For the text-containing cell, return its midpoint in [X, Y] coordinate format. 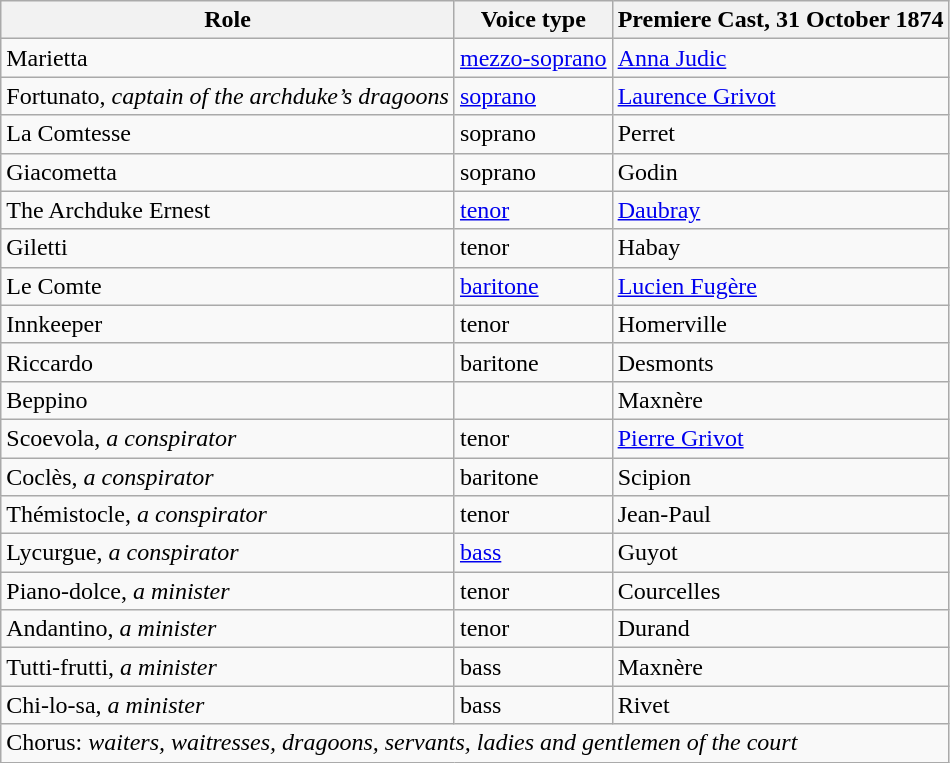
Jean-Paul [780, 515]
Scipion [780, 477]
Chi-lo-sa, a minister [228, 705]
Godin [780, 172]
Rivet [780, 705]
Homerville [780, 324]
Anna Judic [780, 58]
Daubray [780, 210]
Lucien Fugère [780, 286]
La Comtesse [228, 134]
Pierre Grivot [780, 438]
Perret [780, 134]
Courcelles [780, 591]
Role [228, 20]
Premiere Cast, 31 October 1874 [780, 20]
Tutti-frutti, a minister [228, 667]
Lycurgue, a conspirator [228, 553]
Giacometta [228, 172]
Fortunato, captain of the archduke’s dragoons [228, 96]
The Archduke Ernest [228, 210]
Chorus: waiters, waitresses, dragoons, servants, ladies and gentlemen of the court [475, 743]
Laurence Grivot [780, 96]
Guyot [780, 553]
Andantino, a minister [228, 629]
Habay [780, 248]
Beppino [228, 400]
Marietta [228, 58]
Le Comte [228, 286]
Voice type [533, 20]
Coclès, a conspirator [228, 477]
Innkeeper [228, 324]
Desmonts [780, 362]
Thémistocle, a conspirator [228, 515]
Riccardo [228, 362]
Giletti [228, 248]
Scoevola, a conspirator [228, 438]
mezzo-soprano [533, 58]
Durand [780, 629]
Piano-dolce, a minister [228, 591]
